Search for the cell housing the specified text and yield its (x, y) center coordinate. 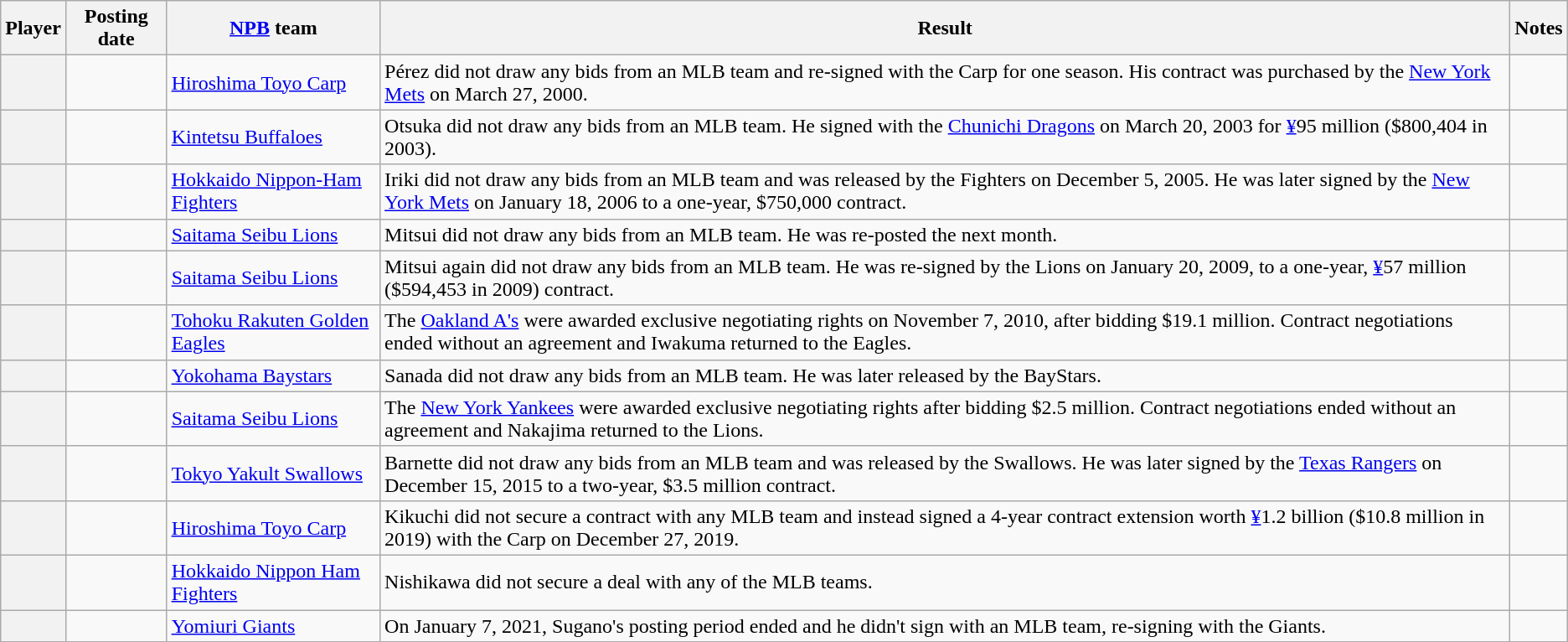
On January 7, 2021, Sugano's posting period ended and he didn't sign with an MLB team, re-signing with the Giants. (945, 626)
Tohoku Rakuten Golden Eagles (273, 332)
Hokkaido Nippon Ham Fighters (273, 582)
Tokyo Yakult Swallows (273, 473)
Notes (1539, 28)
Nishikawa did not secure a deal with any of the MLB teams. (945, 582)
Yokohama Baystars (273, 375)
Result (945, 28)
NPB team (273, 28)
Posting date (116, 28)
Player (34, 28)
Sanada did not draw any bids from an MLB team. He was later released by the BayStars. (945, 375)
Mitsui did not draw any bids from an MLB team. He was re-posted the next month. (945, 235)
Hokkaido Nippon-Ham Fighters (273, 191)
Kintetsu Buffaloes (273, 137)
Otsuka did not draw any bids from an MLB team. He signed with the Chunichi Dragons on March 20, 2003 for ¥95 million ($800,404 in 2003). (945, 137)
Yomiuri Giants (273, 626)
